Identify which cell holds the provided text, then report its [X, Y] central coordinate. 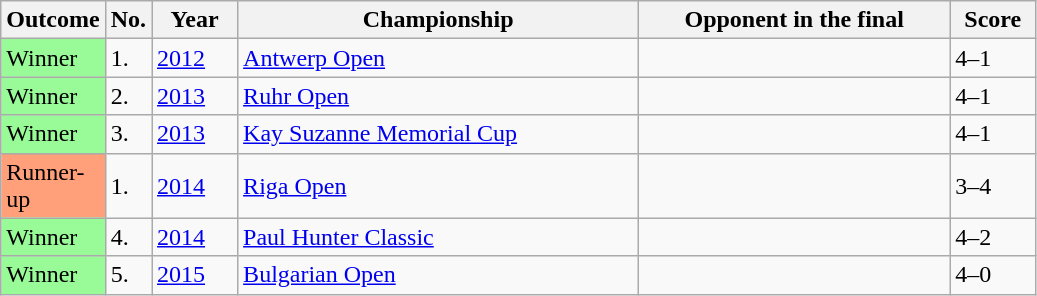
4–0 [993, 275]
4. [128, 237]
Year [195, 20]
Ruhr Open [438, 96]
Bulgarian Open [438, 275]
2015 [195, 275]
Outcome [53, 20]
Runner-up [53, 186]
5. [128, 275]
2012 [195, 58]
3–4 [993, 186]
Championship [438, 20]
2. [128, 96]
3. [128, 134]
Kay Suzanne Memorial Cup [438, 134]
Paul Hunter Classic [438, 237]
Score [993, 20]
Opponent in the final [794, 20]
No. [128, 20]
Riga Open [438, 186]
Antwerp Open [438, 58]
4–2 [993, 237]
